Return the (X, Y) coordinate for the center point of the cell that contains the specified text.  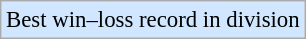
Best win–loss record in division (153, 20)
